Determine the [x, y] coordinate at the center of the cell enclosing the given text.  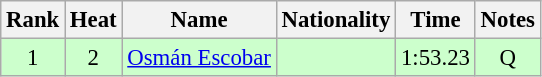
Notes [508, 20]
1:53.23 [436, 58]
Nationality [336, 20]
Q [508, 58]
Rank [33, 20]
1 [33, 58]
Name [199, 20]
2 [94, 58]
Heat [94, 20]
Osmán Escobar [199, 58]
Time [436, 20]
